Detect which cell encompasses the target text, then output its (X, Y) center coordinate. 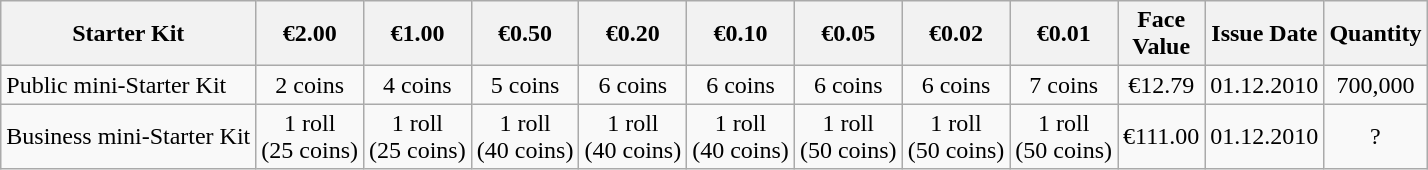
Business mini-Starter Kit (128, 136)
Public mini-Starter Kit (128, 85)
€111.00 (1162, 136)
700,000 (1376, 85)
€0.02 (956, 34)
€0.50 (525, 34)
4 coins (418, 85)
€2.00 (310, 34)
€0.05 (848, 34)
Quantity (1376, 34)
5 coins (525, 85)
Starter Kit (128, 34)
€0.01 (1064, 34)
€0.10 (741, 34)
2 coins (310, 85)
€12.79 (1162, 85)
€0.20 (633, 34)
€1.00 (418, 34)
? (1376, 136)
7 coins (1064, 85)
Issue Date (1264, 34)
Face Value (1162, 34)
